Provide the [X, Y] coordinate of the cell's center where the given text is located.  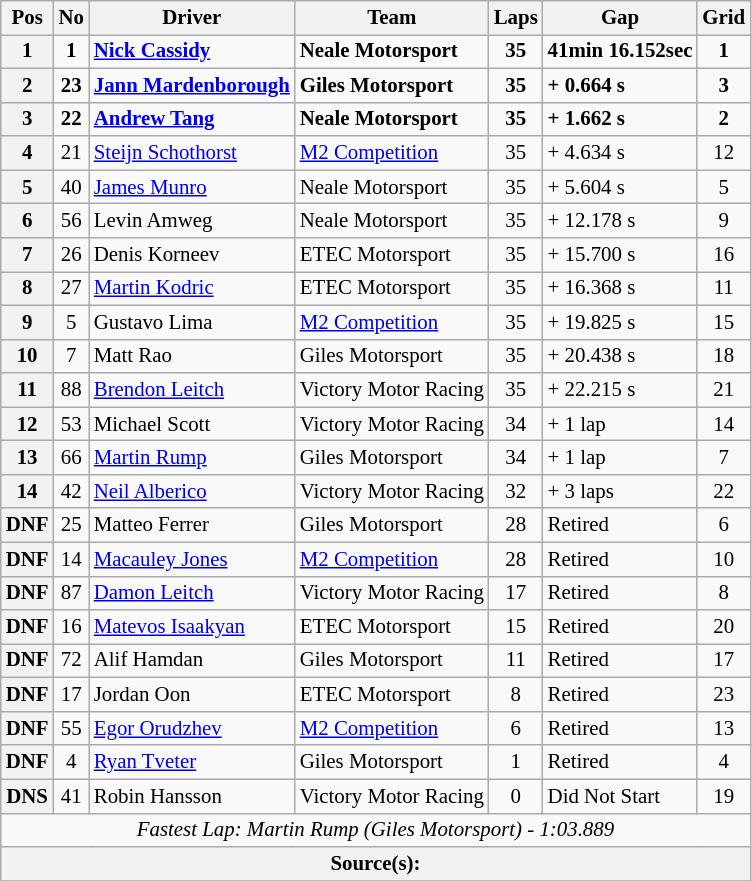
41min 16.152sec [620, 51]
42 [70, 491]
+ 20.438 s [620, 356]
Jann Mardenborough [192, 85]
Grid [724, 18]
+ 16.368 s [620, 288]
Martin Rump [192, 458]
Did Not Start [620, 796]
+ 1.662 s [620, 119]
Macauley Jones [192, 559]
Source(s): [376, 864]
Damon Leitch [192, 593]
Denis Korneev [192, 255]
Michael Scott [192, 424]
+ 12.178 s [620, 221]
26 [70, 255]
Egor Orudzhev [192, 728]
Brendon Leitch [192, 390]
88 [70, 390]
Gustavo Lima [192, 322]
0 [516, 796]
+ 15.700 s [620, 255]
Fastest Lap: Martin Rump (Giles Motorsport) - 1:03.889 [376, 830]
Pos [28, 18]
Martin Kodric [192, 288]
18 [724, 356]
Team [392, 18]
20 [724, 627]
40 [70, 187]
+ 22.215 s [620, 390]
Gap [620, 18]
Andrew Tang [192, 119]
Driver [192, 18]
Ryan Tveter [192, 762]
Steijn Schothorst [192, 153]
+ 0.664 s [620, 85]
87 [70, 593]
41 [70, 796]
Jordan Oon [192, 695]
56 [70, 221]
Matteo Ferrer [192, 525]
Matt Rao [192, 356]
James Munro [192, 187]
Laps [516, 18]
+ 5.604 s [620, 187]
Nick Cassidy [192, 51]
55 [70, 728]
Alif Hamdan [192, 661]
Neil Alberico [192, 491]
+ 19.825 s [620, 322]
+ 4.634 s [620, 153]
DNS [28, 796]
25 [70, 525]
32 [516, 491]
No [70, 18]
72 [70, 661]
Levin Amweg [192, 221]
27 [70, 288]
Robin Hansson [192, 796]
19 [724, 796]
66 [70, 458]
Matevos Isaakyan [192, 627]
53 [70, 424]
+ 3 laps [620, 491]
